Output the [x, y] coordinate of the center of the cell containing the given text.  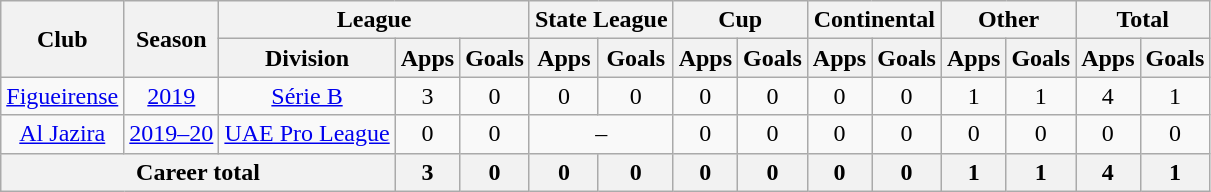
– [601, 134]
Career total [198, 172]
Al Jazira [62, 134]
Season [172, 39]
2019 [172, 96]
Other [1008, 20]
State League [601, 20]
League [374, 20]
Figueirense [62, 96]
Continental [874, 20]
UAE Pro League [307, 134]
Club [62, 39]
2019–20 [172, 134]
Division [307, 58]
Série B [307, 96]
Cup [740, 20]
Total [1143, 20]
